Scan for the cell matching the given text and deliver its [x, y] coordinate at center. 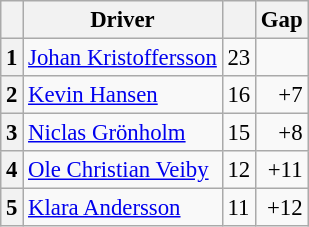
Gap [281, 20]
+8 [281, 133]
1 [12, 58]
Driver [122, 20]
4 [12, 170]
2 [12, 95]
16 [238, 95]
+12 [281, 208]
Klara Andersson [122, 208]
11 [238, 208]
Ole Christian Veiby [122, 170]
+11 [281, 170]
15 [238, 133]
+7 [281, 95]
23 [238, 58]
Kevin Hansen [122, 95]
3 [12, 133]
12 [238, 170]
5 [12, 208]
Niclas Grönholm [122, 133]
Johan Kristoffersson [122, 58]
